Identify which cell holds the provided text, then report its (x, y) central coordinate. 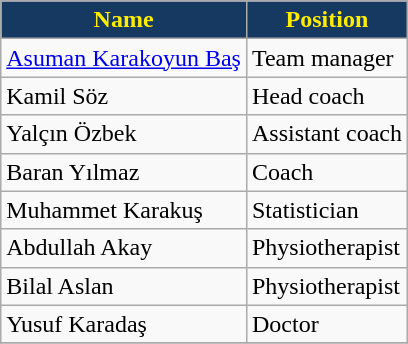
Position (326, 20)
Team manager (326, 58)
Baran Yılmaz (124, 172)
Asuman Karakoyun Baş (124, 58)
Bilal Aslan (124, 286)
Assistant coach (326, 134)
Doctor (326, 324)
Muhammet Karakuş (124, 210)
Coach (326, 172)
Yalçın Özbek (124, 134)
Name (124, 20)
Yusuf Karadaş (124, 324)
Abdullah Akay (124, 248)
Statistician (326, 210)
Kamil Söz (124, 96)
Head coach (326, 96)
